From the cell containing the given text, extract its center point as (x, y) coordinate. 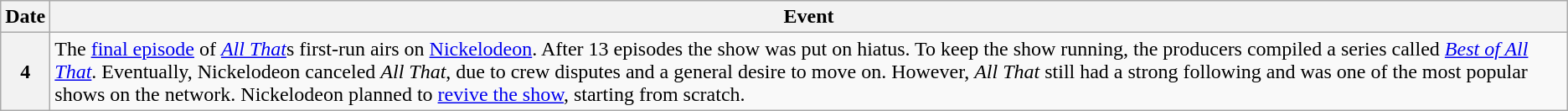
Event (809, 17)
Date (25, 17)
4 (25, 71)
